Output the [x, y] coordinate of the center of the cell containing the given text.  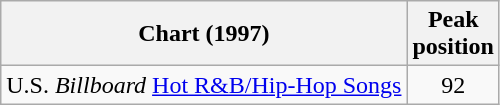
Peakposition [453, 34]
92 [453, 85]
U.S. Billboard Hot R&B/Hip-Hop Songs [204, 85]
Chart (1997) [204, 34]
